Capture the cell that displays the provided text and extract its (X, Y) central coordinate. 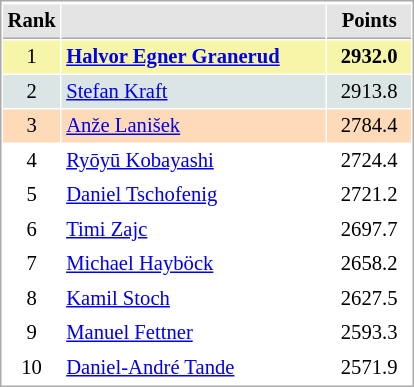
Points (369, 21)
Stefan Kraft (194, 92)
Daniel-André Tande (194, 368)
Rank (32, 21)
6 (32, 230)
Anže Lanišek (194, 126)
Daniel Tschofenig (194, 194)
2784.4 (369, 126)
9 (32, 332)
Ryōyū Kobayashi (194, 160)
2913.8 (369, 92)
5 (32, 194)
1 (32, 56)
2658.2 (369, 264)
Halvor Egner Granerud (194, 56)
3 (32, 126)
Kamil Stoch (194, 298)
Timi Zajc (194, 230)
2697.7 (369, 230)
Manuel Fettner (194, 332)
2724.4 (369, 160)
8 (32, 298)
7 (32, 264)
2571.9 (369, 368)
2627.5 (369, 298)
2593.3 (369, 332)
4 (32, 160)
10 (32, 368)
Michael Hayböck (194, 264)
2932.0 (369, 56)
2721.2 (369, 194)
2 (32, 92)
